Provide the (X, Y) coordinate of the cell's center where the given text is located.  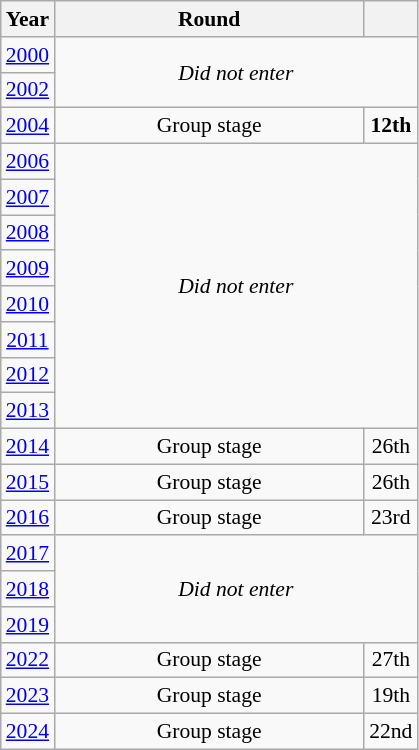
19th (390, 696)
2010 (28, 304)
2016 (28, 518)
2002 (28, 90)
27th (390, 660)
2014 (28, 447)
2018 (28, 589)
2008 (28, 233)
12th (390, 126)
2017 (28, 554)
2012 (28, 375)
23rd (390, 518)
2024 (28, 732)
2015 (28, 482)
2000 (28, 55)
22nd (390, 732)
2006 (28, 162)
2013 (28, 411)
2004 (28, 126)
2023 (28, 696)
2009 (28, 269)
2019 (28, 625)
Round (209, 19)
2022 (28, 660)
2007 (28, 197)
2011 (28, 340)
Year (28, 19)
